Determine the [X, Y] coordinate at the center of the cell enclosing the given text.  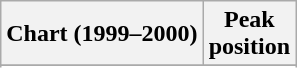
Peakposition [249, 34]
Chart (1999–2000) [102, 34]
